Return (x, y) of the center of cell containing provided text 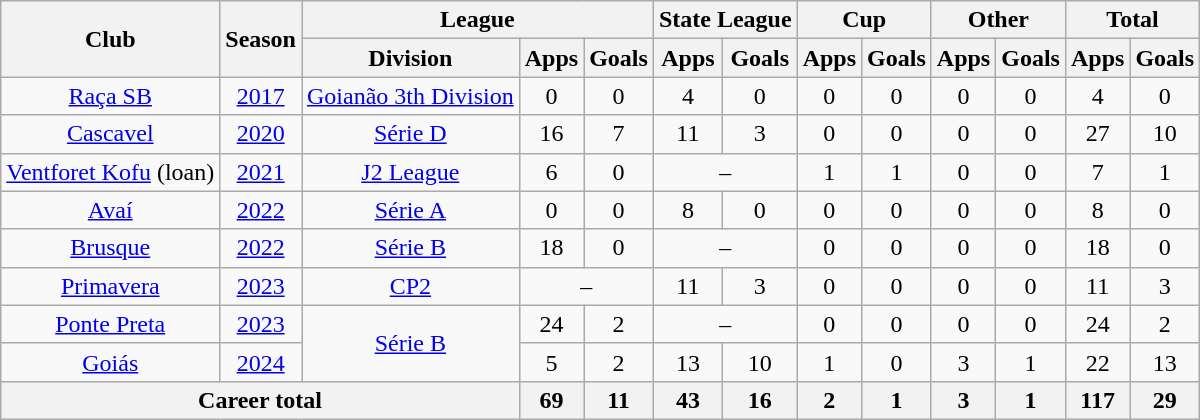
Club (110, 39)
Total (1132, 20)
2024 (261, 362)
Goianão 3th Division (411, 96)
27 (1097, 134)
J2 League (411, 172)
117 (1097, 400)
Goiás (110, 362)
Série A (411, 210)
Season (261, 39)
Cascavel (110, 134)
League (478, 20)
2021 (261, 172)
Brusque (110, 248)
Division (411, 58)
22 (1097, 362)
State League (725, 20)
Cup (864, 20)
Série D (411, 134)
Career total (260, 400)
6 (551, 172)
2017 (261, 96)
Primavera (110, 286)
5 (551, 362)
Ponte Preta (110, 324)
Other (998, 20)
29 (1165, 400)
CP2 (411, 286)
Raça SB (110, 96)
Avaí (110, 210)
2020 (261, 134)
69 (551, 400)
Ventforet Kofu (loan) (110, 172)
43 (688, 400)
